Determine the [x, y] coordinate at the center of the cell enclosing the given text.  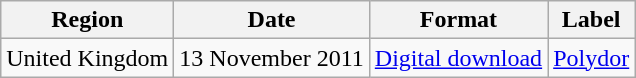
Digital download [458, 58]
Label [592, 20]
Polydor [592, 58]
13 November 2011 [272, 58]
Region [88, 20]
Format [458, 20]
Date [272, 20]
United Kingdom [88, 58]
